Identify which cell holds the provided text, then report its (x, y) central coordinate. 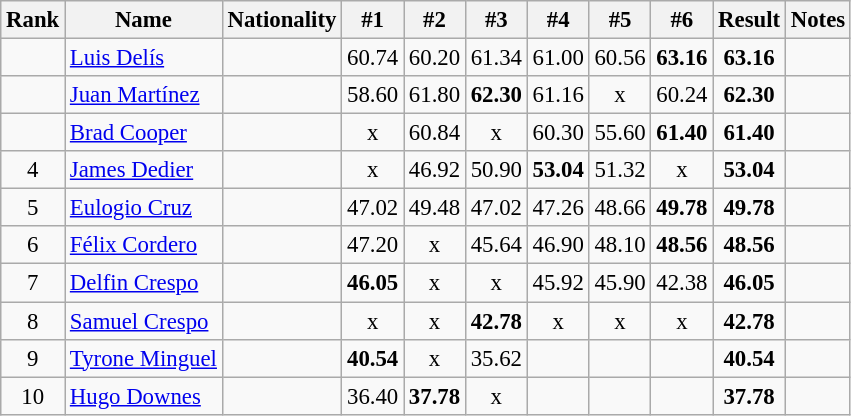
9 (33, 358)
58.60 (373, 95)
Nationality (282, 20)
51.32 (620, 170)
4 (33, 170)
45.90 (620, 283)
10 (33, 396)
60.30 (558, 133)
61.00 (558, 58)
James Dedier (144, 170)
46.90 (558, 245)
Eulogio Cruz (144, 208)
60.84 (435, 133)
35.62 (496, 358)
Tyrone Minguel (144, 358)
Name (144, 20)
5 (33, 208)
#4 (558, 20)
7 (33, 283)
#6 (682, 20)
55.60 (620, 133)
8 (33, 321)
Juan Martínez (144, 95)
Luis Delís (144, 58)
42.38 (682, 283)
61.16 (558, 95)
61.80 (435, 95)
Result (750, 20)
61.34 (496, 58)
60.56 (620, 58)
49.48 (435, 208)
48.66 (620, 208)
45.64 (496, 245)
60.24 (682, 95)
#5 (620, 20)
Notes (818, 20)
Hugo Downes (144, 396)
Rank (33, 20)
Brad Cooper (144, 133)
#3 (496, 20)
#2 (435, 20)
50.90 (496, 170)
60.20 (435, 58)
47.26 (558, 208)
46.92 (435, 170)
Samuel Crespo (144, 321)
#1 (373, 20)
45.92 (558, 283)
47.20 (373, 245)
Félix Cordero (144, 245)
36.40 (373, 396)
60.74 (373, 58)
48.10 (620, 245)
6 (33, 245)
Delfin Crespo (144, 283)
